Capture the cell that displays the provided text and extract its [X, Y] central coordinate. 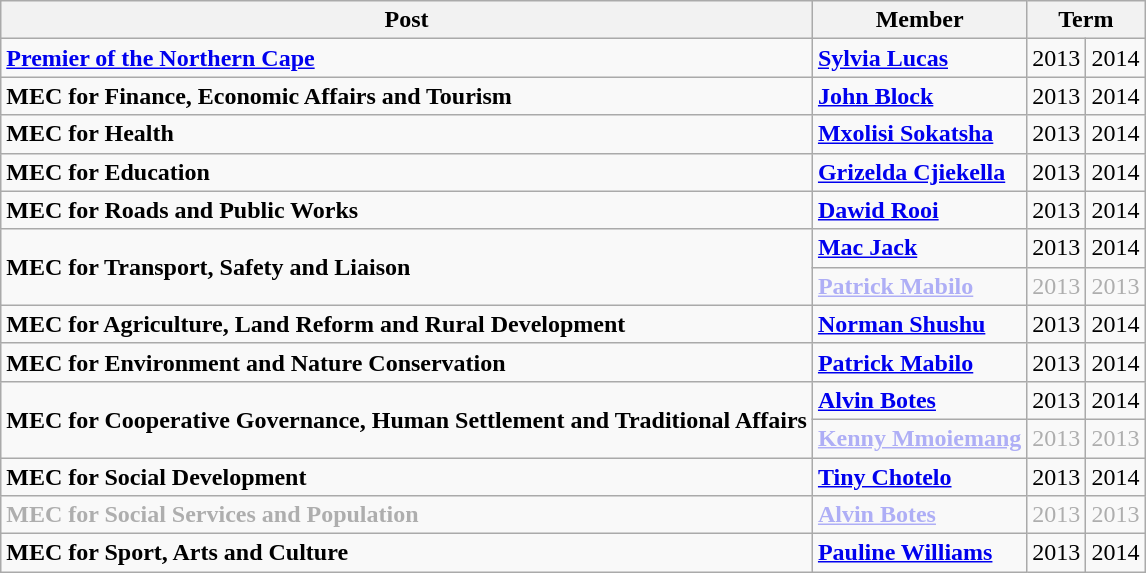
MEC for Finance, Economic Affairs and Tourism [407, 96]
John Block [919, 96]
MEC for Agriculture, Land Reform and Rural Development [407, 324]
MEC for Environment and Nature Conservation [407, 362]
Pauline Williams [919, 553]
MEC for Social Services and Population [407, 515]
Grizelda Cjiekella [919, 172]
Term [1086, 20]
Mac Jack [919, 248]
Norman Shushu [919, 324]
Tiny Chotelo [919, 477]
Dawid Rooi [919, 210]
Kenny Mmoiemang [919, 438]
Member [919, 20]
MEC for Health [407, 134]
Premier of the Northern Cape [407, 58]
MEC for Education [407, 172]
MEC for Roads and Public Works [407, 210]
MEC for Transport, Safety and Liaison [407, 267]
MEC for Cooperative Governance, Human Settlement and Traditional Affairs [407, 419]
MEC for Sport, Arts and Culture [407, 553]
MEC for Social Development [407, 477]
Mxolisi Sokatsha [919, 134]
Post [407, 20]
Sylvia Lucas [919, 58]
